Capture the cell that displays the provided text and extract its (X, Y) central coordinate. 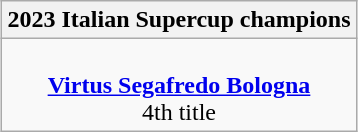
2023 Italian Supercup champions (179, 20)
Virtus Segafredo Bologna 4th title (179, 85)
